For the text-containing cell, return its midpoint in [x, y] coordinate format. 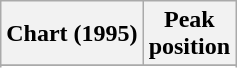
Chart (1995) [72, 34]
Peakposition [189, 34]
